Return the (X, Y) coordinate for the center point of the cell that contains the specified text.  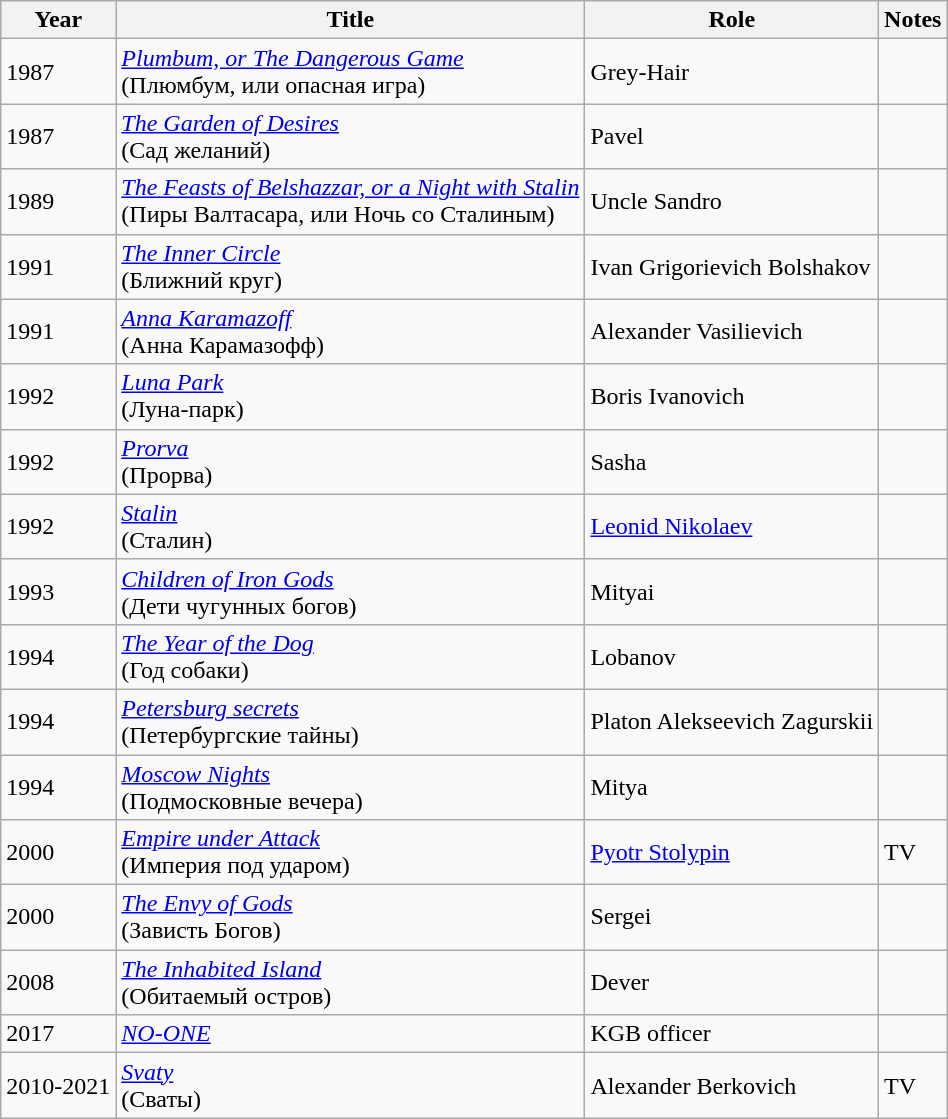
Anna Karamazoff(Анна Карамазофф) (350, 332)
The Envy of Gods(Зависть Богов) (350, 918)
Stalin(Сталин) (350, 526)
The Feasts of Belshazzar, or a Night with Stalin(Пиры Валтасара, или Ночь со Сталиным) (350, 202)
Sergei (732, 918)
2010-2021 (58, 1086)
Moscow Nights(Подмосковные вечера) (350, 786)
The Inner Circle(Ближний круг) (350, 266)
1989 (58, 202)
The Year of the Dog(Год собаки) (350, 656)
The Garden of Desires(Сад желаний) (350, 136)
Children of Iron Gods(Дети чугунных богов) (350, 592)
Plumbum, or The Dangerous Game(Плюмбум, или опасная игра) (350, 72)
Year (58, 20)
Pavel (732, 136)
Empire under Attack(Империя под ударом) (350, 852)
Prorva(Прорва) (350, 462)
2017 (58, 1034)
Boris Ivanovich (732, 396)
Notes (913, 20)
Svaty(Сваты) (350, 1086)
1993 (58, 592)
NO-ONE (350, 1034)
Mityai (732, 592)
2008 (58, 982)
Mitya (732, 786)
Leonid Nikolaev (732, 526)
Alexander Vasilievich (732, 332)
Ivan Grigorievich Bolshakov (732, 266)
Alexander Berkovich (732, 1086)
Sasha (732, 462)
Luna Park(Луна-парк) (350, 396)
Platon Alekseevich Zagurskii (732, 722)
KGB officer (732, 1034)
Pyotr Stolypin (732, 852)
Title (350, 20)
Grey-Hair (732, 72)
Role (732, 20)
Lobanov (732, 656)
Dever (732, 982)
The Inhabited Island(Обитаемый остров) (350, 982)
Uncle Sandro (732, 202)
Petersburg secrets(Петербургские тайны) (350, 722)
